Output the [x, y] coordinate of the center of the cell containing the given text.  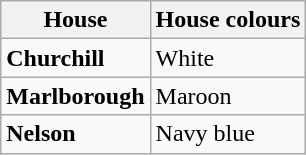
House colours [228, 20]
White [228, 58]
Maroon [228, 96]
Navy blue [228, 134]
Marlborough [76, 96]
Nelson [76, 134]
Churchill [76, 58]
House [76, 20]
